Identify which cell holds the provided text, then report its (X, Y) central coordinate. 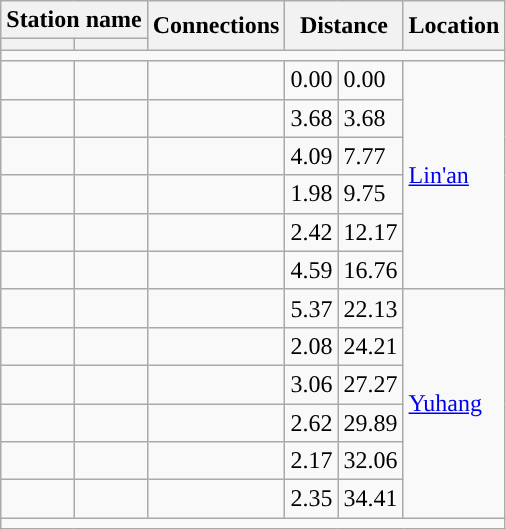
32.06 (370, 461)
16.76 (370, 270)
Lin'an (454, 175)
2.62 (312, 423)
Connections (216, 26)
Distance (344, 26)
2.17 (312, 461)
3.06 (312, 384)
24.21 (370, 346)
22.13 (370, 308)
1.98 (312, 194)
2.42 (312, 232)
12.17 (370, 232)
27.27 (370, 384)
Station name (74, 20)
2.08 (312, 346)
34.41 (370, 499)
Yuhang (454, 403)
4.09 (312, 156)
9.75 (370, 194)
7.77 (370, 156)
2.35 (312, 499)
4.59 (312, 270)
Location (454, 26)
5.37 (312, 308)
29.89 (370, 423)
